Return the (x, y) coordinate for the center point of the cell that contains the specified text.  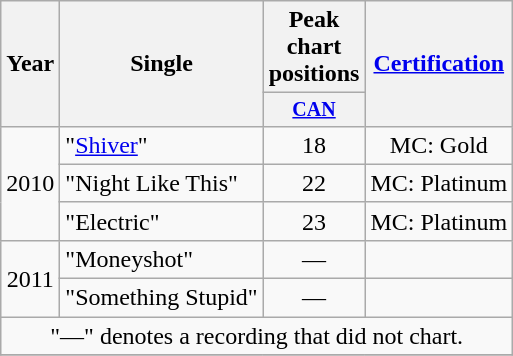
"—" denotes a recording that did not chart. (257, 336)
Certification (439, 64)
"Moneyshot" (162, 259)
CAN (314, 110)
22 (314, 183)
MC: Gold (439, 145)
2011 (30, 278)
18 (314, 145)
"Shiver" (162, 145)
2010 (30, 183)
"Something Stupid" (162, 298)
"Night Like This" (162, 183)
23 (314, 221)
Single (162, 64)
Year (30, 64)
Peak chartpositions (314, 47)
"Electric" (162, 221)
